Return the [X, Y] coordinate for the center point of the cell that contains the specified text.  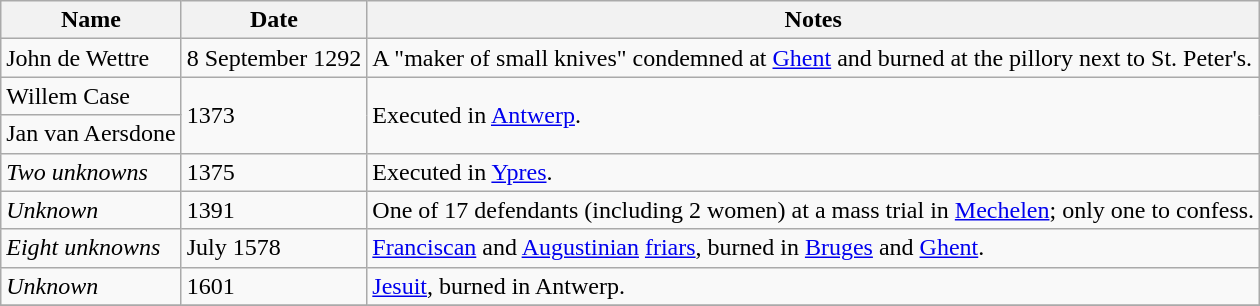
1373 [274, 115]
Franciscan and Augustinian friars, burned in Bruges and Ghent. [814, 248]
Two unknowns [91, 172]
John de Wettre [91, 58]
Date [274, 20]
Notes [814, 20]
Executed in Ypres. [814, 172]
Jan van Aersdone [91, 134]
1601 [274, 286]
A "maker of small knives" condemned at Ghent and burned at the pillory next to St. Peter's. [814, 58]
Jesuit, burned in Antwerp. [814, 286]
Name [91, 20]
1391 [274, 210]
Executed in Antwerp. [814, 115]
July 1578 [274, 248]
8 September 1292 [274, 58]
One of 17 defendants (including 2 women) at a mass trial in Mechelen; only one to confess. [814, 210]
Eight unknowns [91, 248]
Willem Case [91, 96]
1375 [274, 172]
